Pinpoint the cell where the given text exists, returning its [X, Y] midpoint coordinate. 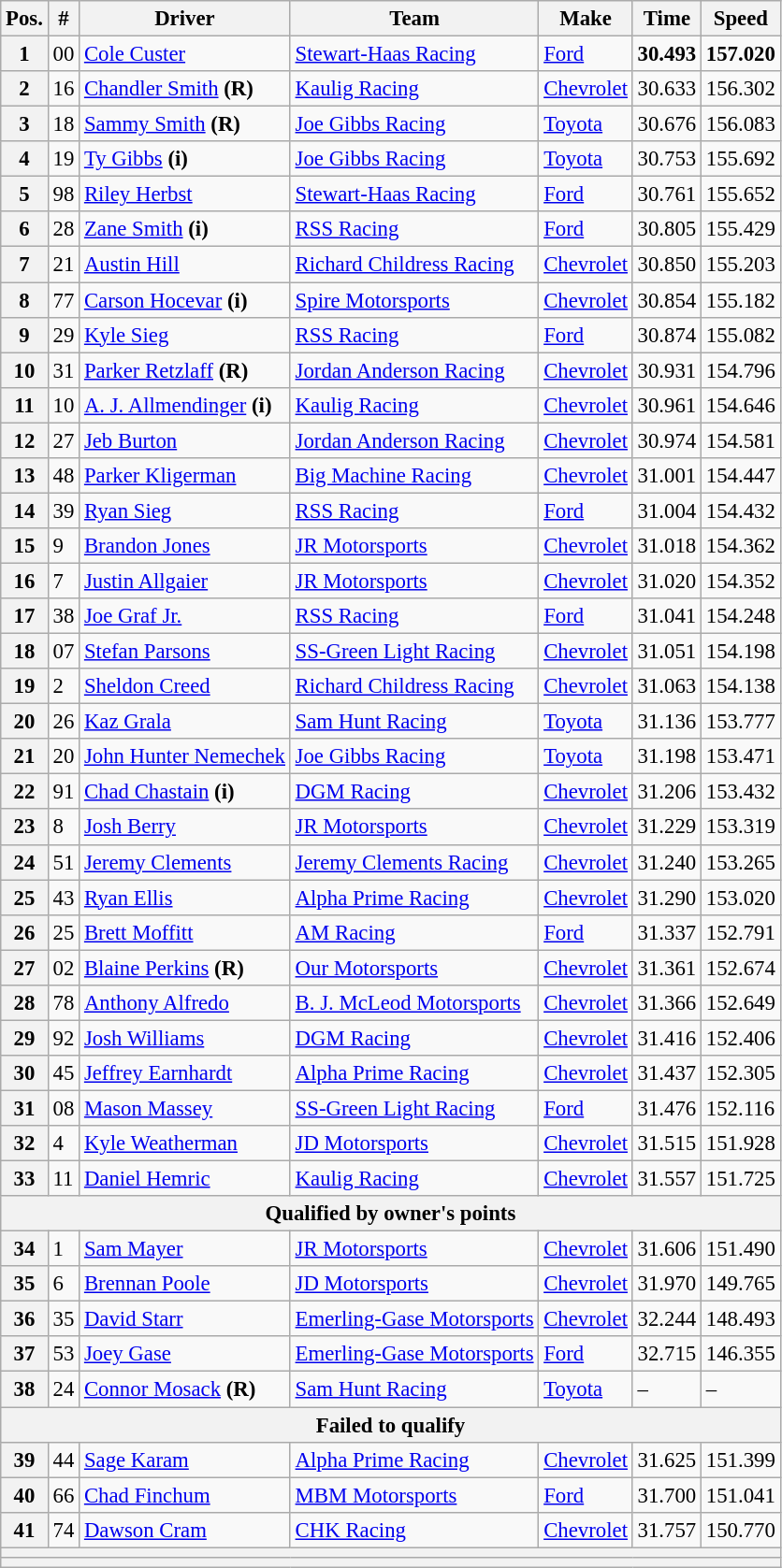
Pos. [24, 19]
31.229 [666, 827]
154.646 [741, 405]
53 [64, 1355]
43 [64, 898]
41 [24, 1530]
155.203 [741, 265]
157.020 [741, 54]
155.429 [741, 229]
Ryan Sieg [185, 511]
Sheldon Creed [185, 686]
Driver [185, 19]
31.337 [666, 932]
08 [64, 1108]
30.805 [666, 229]
Jeb Burton [185, 440]
152.305 [741, 1073]
146.355 [741, 1355]
Brennan Poole [185, 1284]
00 [64, 54]
31.366 [666, 1003]
14 [24, 511]
Daniel Hemric [185, 1179]
31.437 [666, 1073]
151.928 [741, 1144]
44 [64, 1460]
51 [64, 862]
31.361 [666, 968]
31.004 [666, 511]
Jeremy Clements Racing [414, 862]
Spire Motorsports [414, 300]
31.700 [666, 1495]
30.850 [666, 265]
Austin Hill [185, 265]
31.136 [666, 722]
Parker Kligerman [185, 476]
Time [666, 19]
31.206 [666, 792]
Sam Mayer [185, 1249]
92 [64, 1038]
Kyle Sieg [185, 335]
Ty Gibbs (i) [185, 159]
5 [24, 194]
Ryan Ellis [185, 898]
30.961 [666, 405]
Jeffrey Earnhardt [185, 1073]
156.083 [741, 124]
150.770 [741, 1530]
152.406 [741, 1038]
Chad Finchum [185, 1495]
Chad Chastain (i) [185, 792]
Team [414, 19]
15 [24, 546]
Josh Berry [185, 827]
154.796 [741, 370]
30.854 [666, 300]
31.757 [666, 1530]
154.432 [741, 511]
155.182 [741, 300]
48 [64, 476]
Make [586, 19]
153.319 [741, 827]
151.399 [741, 1460]
Joe Graf Jr. [185, 616]
31.041 [666, 616]
32 [24, 1144]
23 [24, 827]
Chandler Smith (R) [185, 89]
31.290 [666, 898]
David Starr [185, 1319]
152.791 [741, 932]
17 [24, 616]
154.581 [741, 440]
MBM Motorsports [414, 1495]
07 [64, 652]
# [64, 19]
Stefan Parsons [185, 652]
154.352 [741, 581]
31.063 [666, 686]
Big Machine Racing [414, 476]
31.240 [666, 862]
12 [24, 440]
153.777 [741, 722]
31.557 [666, 1179]
Carson Hocevar (i) [185, 300]
154.447 [741, 476]
22 [24, 792]
153.432 [741, 792]
Dawson Cram [185, 1530]
30.633 [666, 89]
156.302 [741, 89]
31.198 [666, 756]
31.476 [666, 1108]
40 [24, 1495]
30.761 [666, 194]
Anthony Alfredo [185, 1003]
32.715 [666, 1355]
Brandon Jones [185, 546]
37 [24, 1355]
66 [64, 1495]
149.765 [741, 1284]
30.753 [666, 159]
AM Racing [414, 932]
155.692 [741, 159]
154.362 [741, 546]
30 [24, 1073]
30.974 [666, 440]
Sammy Smith (R) [185, 124]
Riley Herbst [185, 194]
154.248 [741, 616]
CHK Racing [414, 1530]
151.725 [741, 1179]
Cole Custer [185, 54]
Kaz Grala [185, 722]
153.020 [741, 898]
Our Motorsports [414, 968]
36 [24, 1319]
31.970 [666, 1284]
45 [64, 1073]
Jeremy Clements [185, 862]
Speed [741, 19]
155.652 [741, 194]
Justin Allgaier [185, 581]
30.493 [666, 54]
13 [24, 476]
31.051 [666, 652]
31.018 [666, 546]
152.116 [741, 1108]
33 [24, 1179]
31.625 [666, 1460]
Zane Smith (i) [185, 229]
31.515 [666, 1144]
31.001 [666, 476]
77 [64, 300]
Mason Massey [185, 1108]
Blaine Perkins (R) [185, 968]
B. J. McLeod Motorsports [414, 1003]
Joey Gase [185, 1355]
153.265 [741, 862]
Kyle Weatherman [185, 1144]
152.649 [741, 1003]
78 [64, 1003]
Sage Karam [185, 1460]
30.676 [666, 124]
151.041 [741, 1495]
31.416 [666, 1038]
91 [64, 792]
155.082 [741, 335]
31.020 [666, 581]
98 [64, 194]
02 [64, 968]
A. J. Allmendinger (i) [185, 405]
153.471 [741, 756]
31.606 [666, 1249]
Josh Williams [185, 1038]
151.490 [741, 1249]
30.874 [666, 335]
34 [24, 1249]
32.244 [666, 1319]
148.493 [741, 1319]
Connor Mosack (R) [185, 1389]
Failed to qualify [391, 1425]
Qualified by owner's points [391, 1214]
74 [64, 1530]
Brett Moffitt [185, 932]
John Hunter Nemechek [185, 756]
Parker Retzlaff (R) [185, 370]
3 [24, 124]
30.931 [666, 370]
154.138 [741, 686]
154.198 [741, 652]
152.674 [741, 968]
